Capture the cell that displays the provided text and extract its [x, y] central coordinate. 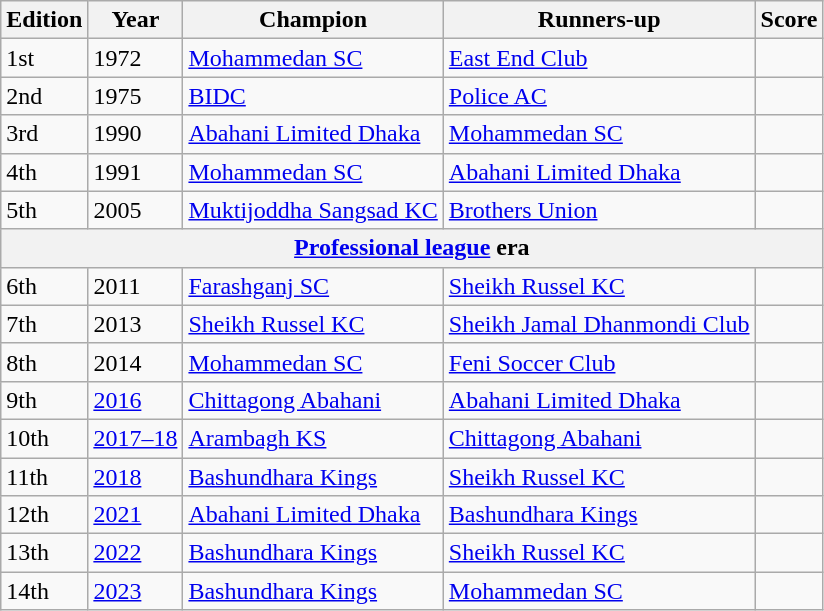
6th [44, 286]
BIDC [313, 96]
Farashganj SC [313, 286]
2013 [136, 324]
7th [44, 324]
2011 [136, 286]
Police AC [599, 96]
1991 [136, 172]
2021 [136, 515]
11th [44, 477]
Score [789, 20]
4th [44, 172]
2016 [136, 400]
Feni Soccer Club [599, 362]
10th [44, 438]
1975 [136, 96]
Professional league era [412, 248]
2nd [44, 96]
Brothers Union [599, 210]
2005 [136, 210]
Edition [44, 20]
9th [44, 400]
2017–18 [136, 438]
2018 [136, 477]
East End Club [599, 58]
12th [44, 515]
14th [44, 591]
13th [44, 553]
2014 [136, 362]
1990 [136, 134]
1972 [136, 58]
Runners-up [599, 20]
Year [136, 20]
2023 [136, 591]
3rd [44, 134]
5th [44, 210]
Muktijoddha Sangsad KC [313, 210]
1st [44, 58]
Sheikh Jamal Dhanmondi Club [599, 324]
Arambagh KS [313, 438]
Champion [313, 20]
8th [44, 362]
2022 [136, 553]
